Find where the given text appears and provide that cell's center as [X, Y] coordinate. 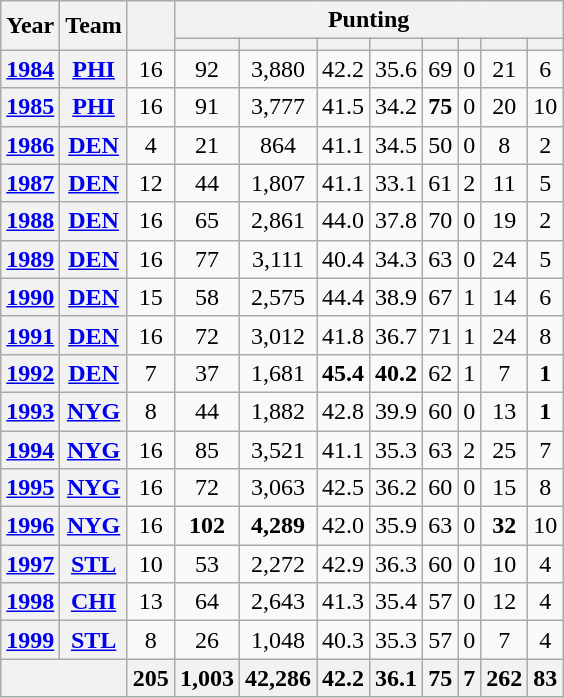
34.5 [396, 145]
36.3 [396, 564]
62 [440, 373]
1,681 [278, 373]
64 [206, 602]
34.2 [396, 107]
42,286 [278, 678]
2,272 [278, 564]
70 [440, 221]
3,521 [278, 449]
1995 [30, 488]
19 [504, 221]
50 [440, 145]
1986 [30, 145]
1991 [30, 335]
20 [504, 107]
42.9 [344, 564]
77 [206, 259]
3,063 [278, 488]
1988 [30, 221]
1990 [30, 297]
1,882 [278, 411]
40.3 [344, 640]
42.0 [344, 526]
42.8 [344, 411]
864 [278, 145]
39.9 [396, 411]
1,003 [206, 678]
1998 [30, 602]
3,880 [278, 69]
92 [206, 69]
67 [440, 297]
36.2 [396, 488]
33.1 [396, 183]
35.9 [396, 526]
91 [206, 107]
1,048 [278, 640]
1999 [30, 640]
40.2 [396, 373]
34.3 [396, 259]
1985 [30, 107]
1992 [30, 373]
1,807 [278, 183]
4,289 [278, 526]
14 [504, 297]
Year [30, 26]
2,861 [278, 221]
44.0 [344, 221]
2,575 [278, 297]
2,643 [278, 602]
205 [150, 678]
1984 [30, 69]
61 [440, 183]
41.5 [344, 107]
1994 [30, 449]
1987 [30, 183]
1989 [30, 259]
40.4 [344, 259]
36.1 [396, 678]
26 [206, 640]
3,111 [278, 259]
36.7 [396, 335]
85 [206, 449]
1996 [30, 526]
262 [504, 678]
37 [206, 373]
11 [504, 183]
Team [94, 26]
38.9 [396, 297]
3,777 [278, 107]
41.8 [344, 335]
37.8 [396, 221]
58 [206, 297]
Punting [368, 20]
1993 [30, 411]
71 [440, 335]
44.4 [344, 297]
25 [504, 449]
65 [206, 221]
53 [206, 564]
69 [440, 69]
1997 [30, 564]
3,012 [278, 335]
CHI [94, 602]
83 [546, 678]
45.4 [344, 373]
41.3 [344, 602]
35.6 [396, 69]
32 [504, 526]
42.5 [344, 488]
35.4 [396, 602]
102 [206, 526]
